Capture the cell that displays the provided text and extract its [x, y] central coordinate. 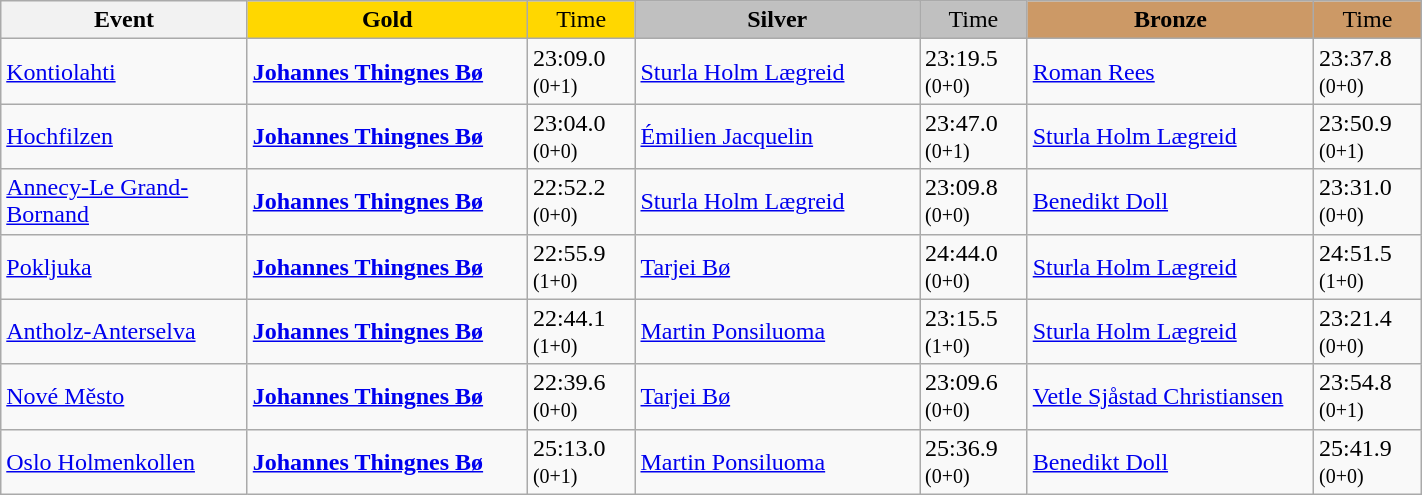
23:54.8(0+1) [1368, 396]
25:41.9(0+0) [1368, 462]
25:13.0(0+1) [581, 462]
Event [124, 20]
Silver [778, 20]
23:09.8(0+0) [974, 202]
Nové Město [124, 396]
Gold [387, 20]
22:52.2(0+0) [581, 202]
23:37.8(0+0) [1368, 72]
Pokljuka [124, 266]
Vetle Sjåstad Christiansen [1170, 396]
23:09.0(0+1) [581, 72]
Antholz-Anterselva [124, 332]
23:19.5(0+0) [974, 72]
23:04.0(0+0) [581, 136]
Roman Rees [1170, 72]
Kontiolahti [124, 72]
Émilien Jacquelin [778, 136]
Annecy-Le Grand-Bornand [124, 202]
Hochfilzen [124, 136]
24:44.0(0+0) [974, 266]
23:15.5(1+0) [974, 332]
22:55.9(1+0) [581, 266]
Oslo Holmenkollen [124, 462]
23:09.6(0+0) [974, 396]
25:36.9(0+0) [974, 462]
Bronze [1170, 20]
24:51.5(1+0) [1368, 266]
23:31.0(0+0) [1368, 202]
22:44.1(1+0) [581, 332]
23:50.9(0+1) [1368, 136]
23:21.4(0+0) [1368, 332]
22:39.6(0+0) [581, 396]
23:47.0(0+1) [974, 136]
